Detect which cell encompasses the target text, then output its [x, y] center coordinate. 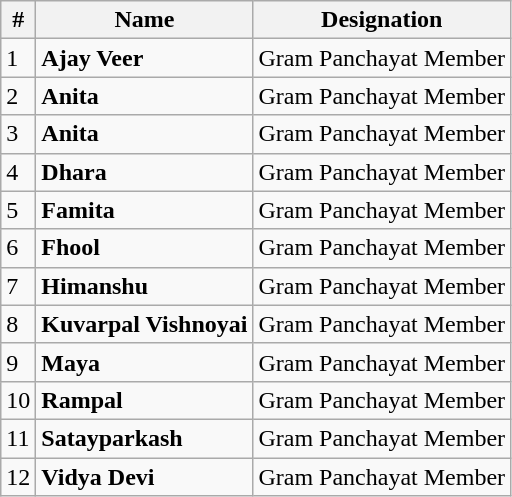
Name [144, 20]
Vidya Devi [144, 477]
Satayparkash [144, 438]
Famita [144, 210]
3 [18, 134]
11 [18, 438]
# [18, 20]
1 [18, 58]
Ajay Veer [144, 58]
9 [18, 362]
Himanshu [144, 286]
Maya [144, 362]
10 [18, 400]
7 [18, 286]
6 [18, 248]
Kuvarpal Vishnoyai [144, 324]
Designation [382, 20]
8 [18, 324]
2 [18, 96]
Rampal [144, 400]
Dhara [144, 172]
4 [18, 172]
12 [18, 477]
Fhool [144, 248]
5 [18, 210]
